Provide the (X, Y) coordinate of the cell's center where the given text is located.  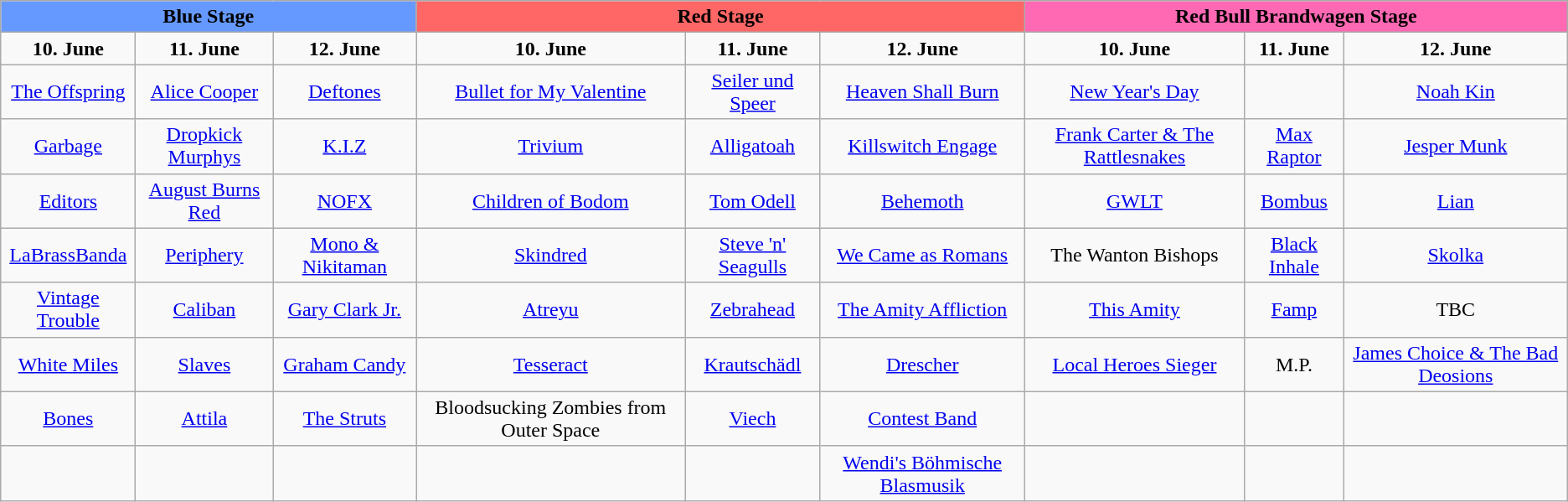
Dropkick Murphys (204, 146)
NOFX (345, 201)
Drescher (922, 364)
Tesseract (551, 364)
Mono & Nikitaman (345, 255)
Gary Clark Jr. (345, 310)
The Amity Affliction (922, 310)
Alice Cooper (204, 92)
Garbage (69, 146)
Skolka (1456, 255)
Contest Band (922, 419)
TBC (1456, 310)
Zebrahead (752, 310)
Graham Candy (345, 364)
Frank Carter & The Rattlesnakes (1134, 146)
The Offspring (69, 92)
White Miles (69, 364)
August Burns Red (204, 201)
Slaves (204, 364)
Periphery (204, 255)
We Came as Romans (922, 255)
K.I.Z (345, 146)
Viech (752, 419)
GWLT (1134, 201)
Max Raptor (1293, 146)
Wendi's Böhmische Blasmusik (922, 473)
New Year's Day (1134, 92)
Attila (204, 419)
Krautschädl (752, 364)
Vintage Trouble (69, 310)
Atreyu (551, 310)
Caliban (204, 310)
The Wanton Bishops (1134, 255)
Children of Bodom (551, 201)
Lian (1456, 201)
Tom Odell (752, 201)
The Struts (345, 419)
Red Stage (720, 17)
Famp (1293, 310)
Local Heroes Sieger (1134, 364)
Jesper Munk (1456, 146)
LaBrassBanda (69, 255)
Skindred (551, 255)
M.P. (1293, 364)
Behemoth (922, 201)
Seiler und Speer (752, 92)
Deftones (345, 92)
Bullet for My Valentine (551, 92)
Black Inhale (1293, 255)
This Amity (1134, 310)
Bombus (1293, 201)
Alligatoah (752, 146)
James Choice & The Bad Deosions (1456, 364)
Heaven Shall Burn (922, 92)
Bones (69, 419)
Trivium (551, 146)
Killswitch Engage (922, 146)
Steve 'n' Seagulls (752, 255)
Blue Stage (209, 17)
Editors (69, 201)
Noah Kin (1456, 92)
Red Bull Brandwagen Stage (1296, 17)
Bloodsucking Zombies from Outer Space (551, 419)
